Output the [x, y] coordinate of the center of the cell containing the given text.  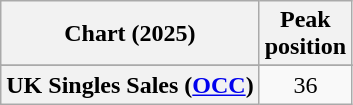
Peakposition [305, 34]
36 [305, 85]
UK Singles Sales (OCC) [130, 85]
Chart (2025) [130, 34]
